For the text-containing cell, return its midpoint in (x, y) coordinate format. 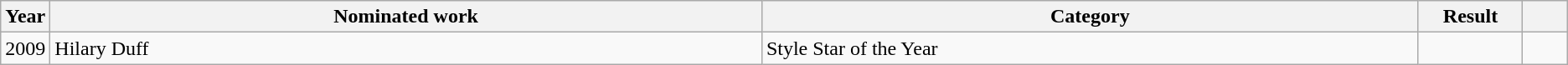
Result (1471, 17)
Category (1090, 17)
Nominated work (406, 17)
2009 (25, 48)
Year (25, 17)
Style Star of the Year (1090, 48)
Hilary Duff (406, 48)
